Return the [X, Y] coordinate for the center point of the cell that contains the specified text.  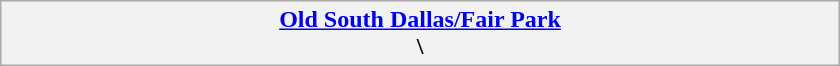
Old South Dallas/Fair Park \ [420, 34]
